Output the [X, Y] coordinate of the center of the cell containing the given text.  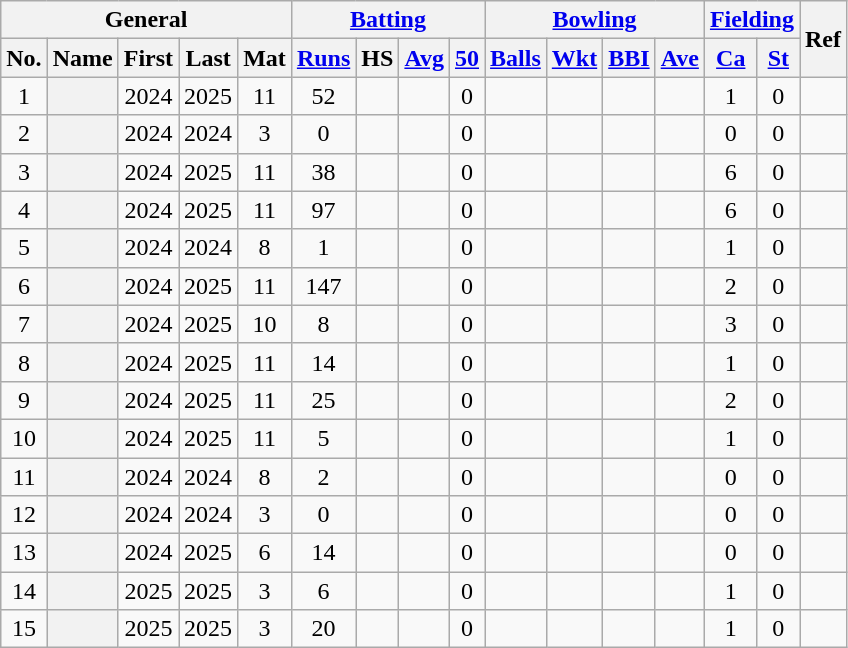
No. [24, 58]
15 [24, 629]
38 [323, 172]
Ave [680, 58]
BBI [629, 58]
147 [323, 286]
4 [24, 210]
Balls [516, 58]
Name [82, 58]
Wkt [574, 58]
HS [378, 58]
52 [323, 96]
50 [466, 58]
20 [323, 629]
12 [24, 515]
Last [208, 58]
Runs [323, 58]
General [146, 20]
First [148, 58]
9 [24, 400]
Ca [730, 58]
13 [24, 553]
97 [323, 210]
St [778, 58]
Avg [424, 58]
Mat [265, 58]
Ref [824, 39]
7 [24, 324]
Batting [388, 20]
Fielding [752, 20]
Bowling [595, 20]
25 [323, 400]
